Detect which cell encompasses the target text, then output its (x, y) center coordinate. 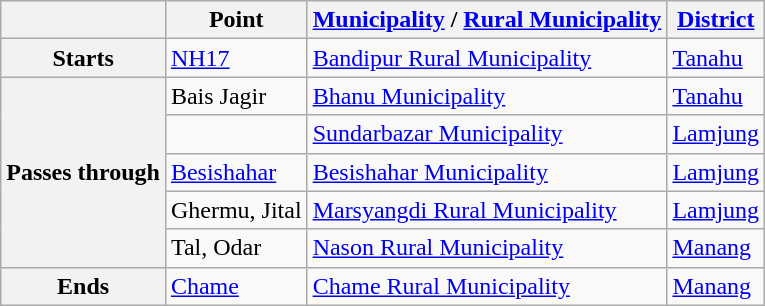
District (716, 20)
Point (236, 20)
Ghermu, Jital (236, 210)
Marsyangdi Rural Municipality (487, 210)
NH17 (236, 58)
Tal, Odar (236, 248)
Bhanu Municipality (487, 96)
Nason Rural Municipality (487, 248)
Ends (84, 286)
Chame (236, 286)
Bandipur Rural Municipality (487, 58)
Starts (84, 58)
Passes through (84, 172)
Besishahar (236, 172)
Bais Jagir (236, 96)
Municipality / Rural Municipality (487, 20)
Sundarbazar Municipality (487, 134)
Chame Rural Municipality (487, 286)
Besishahar Municipality (487, 172)
